Find where the given text appears and provide that cell's center as [X, Y] coordinate. 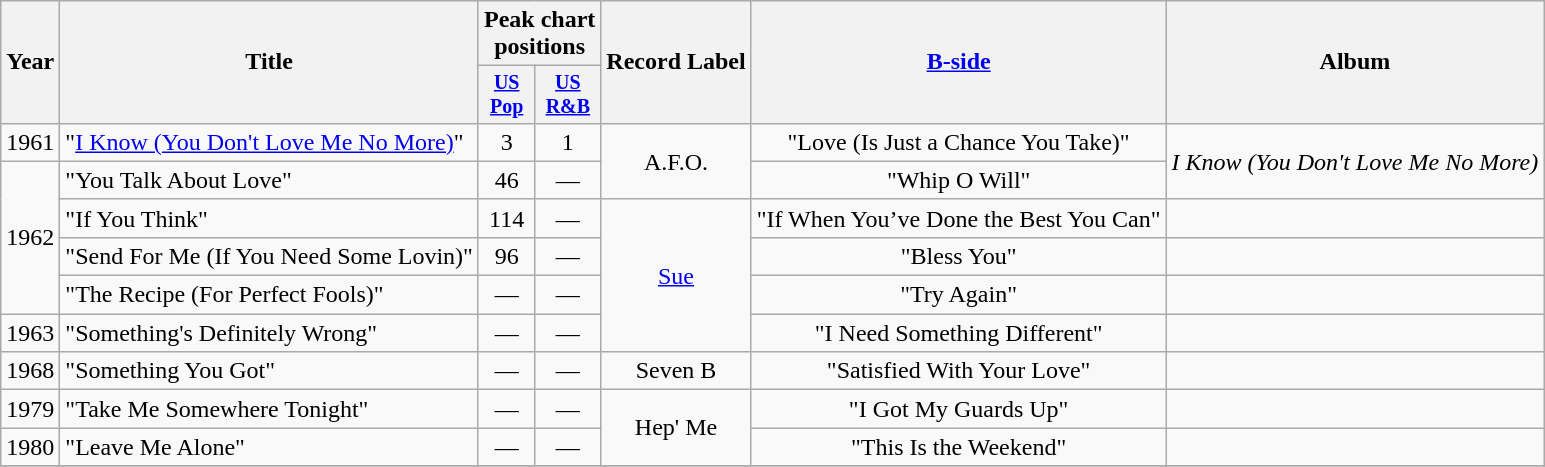
USR&B [568, 94]
46 [506, 180]
"If When You’ve Done the Best You Can" [958, 218]
1963 [30, 333]
1980 [30, 447]
Record Label [676, 62]
"I Need Something Different" [958, 333]
"Bless You" [958, 256]
1979 [30, 409]
"Whip O Will" [958, 180]
Year [30, 62]
1 [568, 142]
96 [506, 256]
Sue [676, 275]
Title [270, 62]
Peak chartpositions [539, 34]
1962 [30, 237]
"The Recipe (For Perfect Fools)" [270, 295]
1961 [30, 142]
"I Know (You Don't Love Me No More)" [270, 142]
"Something's Definitely Wrong" [270, 333]
1968 [30, 371]
"This Is the Weekend" [958, 447]
"Satisfied With Your Love" [958, 371]
"You Talk About Love" [270, 180]
USPop [506, 94]
3 [506, 142]
Hep' Me [676, 428]
"I Got My Guards Up" [958, 409]
"Send For Me (If You Need Some Lovin)" [270, 256]
"Try Again" [958, 295]
"Love (Is Just a Chance You Take)" [958, 142]
I Know (You Don't Love Me No More) [1355, 161]
B-side [958, 62]
"Leave Me Alone" [270, 447]
Album [1355, 62]
A.F.O. [676, 161]
114 [506, 218]
"If You Think" [270, 218]
"Something You Got" [270, 371]
"Take Me Somewhere Tonight" [270, 409]
Seven B [676, 371]
